Locate the cell with the specified text and output its (x, y) center coordinate. 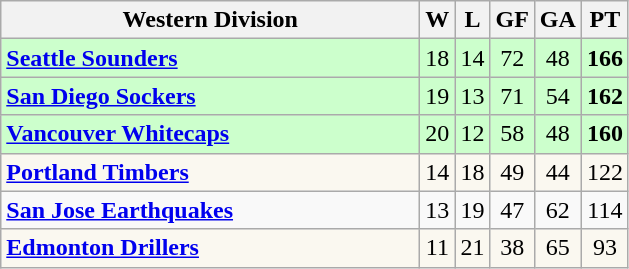
166 (604, 58)
11 (438, 248)
L (472, 20)
58 (512, 134)
71 (512, 96)
38 (512, 248)
Portland Timbers (210, 172)
Western Division (210, 20)
Seattle Sounders (210, 58)
162 (604, 96)
PT (604, 20)
47 (512, 210)
San Jose Earthquakes (210, 210)
San Diego Sockers (210, 96)
93 (604, 248)
65 (558, 248)
Vancouver Whitecaps (210, 134)
54 (558, 96)
72 (512, 58)
21 (472, 248)
49 (512, 172)
62 (558, 210)
44 (558, 172)
W (438, 20)
12 (472, 134)
122 (604, 172)
GF (512, 20)
Edmonton Drillers (210, 248)
114 (604, 210)
GA (558, 20)
160 (604, 134)
20 (438, 134)
